Detect which cell encompasses the target text, then output its (X, Y) center coordinate. 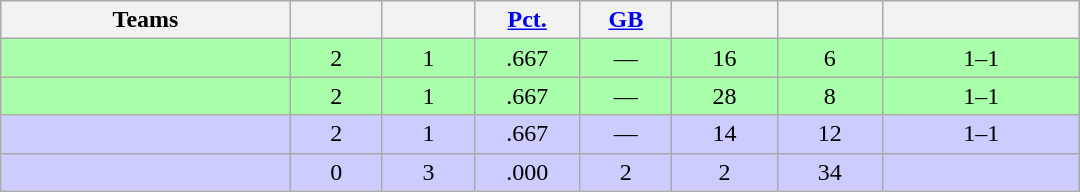
GB (626, 20)
8 (830, 96)
14 (724, 134)
12 (830, 134)
.000 (528, 172)
28 (724, 96)
0 (336, 172)
6 (830, 58)
Teams (146, 20)
16 (724, 58)
3 (428, 172)
34 (830, 172)
Pct. (528, 20)
